Locate the cell with the specified text and output its (X, Y) center coordinate. 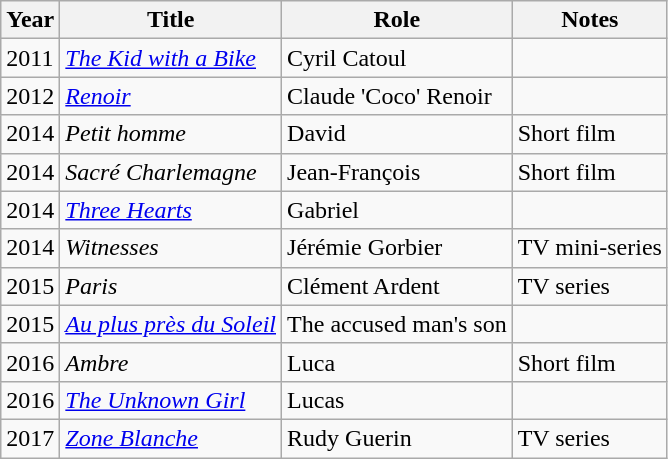
Lucas (398, 400)
Rudy Guerin (398, 438)
2012 (30, 96)
Jérémie Gorbier (398, 248)
Three Hearts (171, 210)
Notes (590, 20)
Cyril Catoul (398, 58)
Role (398, 20)
Petit homme (171, 134)
Clément Ardent (398, 286)
Claude 'Coco' Renoir (398, 96)
2017 (30, 438)
TV mini-series (590, 248)
Luca (398, 362)
David (398, 134)
The Unknown Girl (171, 400)
Zone Blanche (171, 438)
Au plus près du Soleil (171, 324)
Jean-François (398, 172)
Witnesses (171, 248)
Paris (171, 286)
Title (171, 20)
Sacré Charlemagne (171, 172)
Renoir (171, 96)
2011 (30, 58)
Ambre (171, 362)
The Kid with a Bike (171, 58)
The accused man's son (398, 324)
Year (30, 20)
Gabriel (398, 210)
